Scan for the cell matching the given text and deliver its [x, y] coordinate at center. 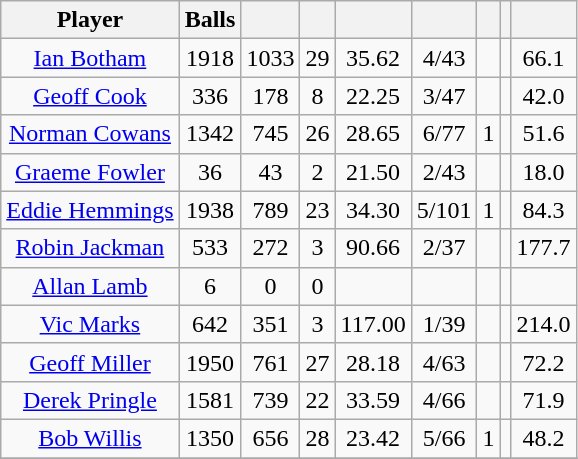
66.1 [544, 58]
Robin Jackman [90, 248]
1350 [210, 438]
23.42 [373, 438]
34.30 [373, 210]
Allan Lamb [90, 286]
1/39 [444, 324]
36 [210, 172]
42.0 [544, 96]
28 [318, 438]
Eddie Hemmings [90, 210]
351 [270, 324]
72.2 [544, 362]
2/37 [444, 248]
Norman Cowans [90, 134]
22.25 [373, 96]
Balls [210, 20]
739 [270, 400]
3/47 [444, 96]
48.2 [544, 438]
Bob Willis [90, 438]
90.66 [373, 248]
Graeme Fowler [90, 172]
214.0 [544, 324]
23 [318, 210]
33.59 [373, 400]
29 [318, 58]
Player [90, 20]
Vic Marks [90, 324]
656 [270, 438]
2 [318, 172]
22 [318, 400]
6/77 [444, 134]
761 [270, 362]
6 [210, 286]
5/101 [444, 210]
2/43 [444, 172]
1342 [210, 134]
71.9 [544, 400]
336 [210, 96]
1581 [210, 400]
18.0 [544, 172]
Derek Pringle [90, 400]
51.6 [544, 134]
178 [270, 96]
117.00 [373, 324]
642 [210, 324]
789 [270, 210]
5/66 [444, 438]
28.65 [373, 134]
43 [270, 172]
533 [210, 248]
26 [318, 134]
1033 [270, 58]
177.7 [544, 248]
1918 [210, 58]
1938 [210, 210]
272 [270, 248]
27 [318, 362]
Geoff Miller [90, 362]
Ian Botham [90, 58]
84.3 [544, 210]
745 [270, 134]
21.50 [373, 172]
8 [318, 96]
4/63 [444, 362]
1950 [210, 362]
35.62 [373, 58]
Geoff Cook [90, 96]
28.18 [373, 362]
4/43 [444, 58]
4/66 [444, 400]
